From the cell containing the given text, extract its center point as (x, y) coordinate. 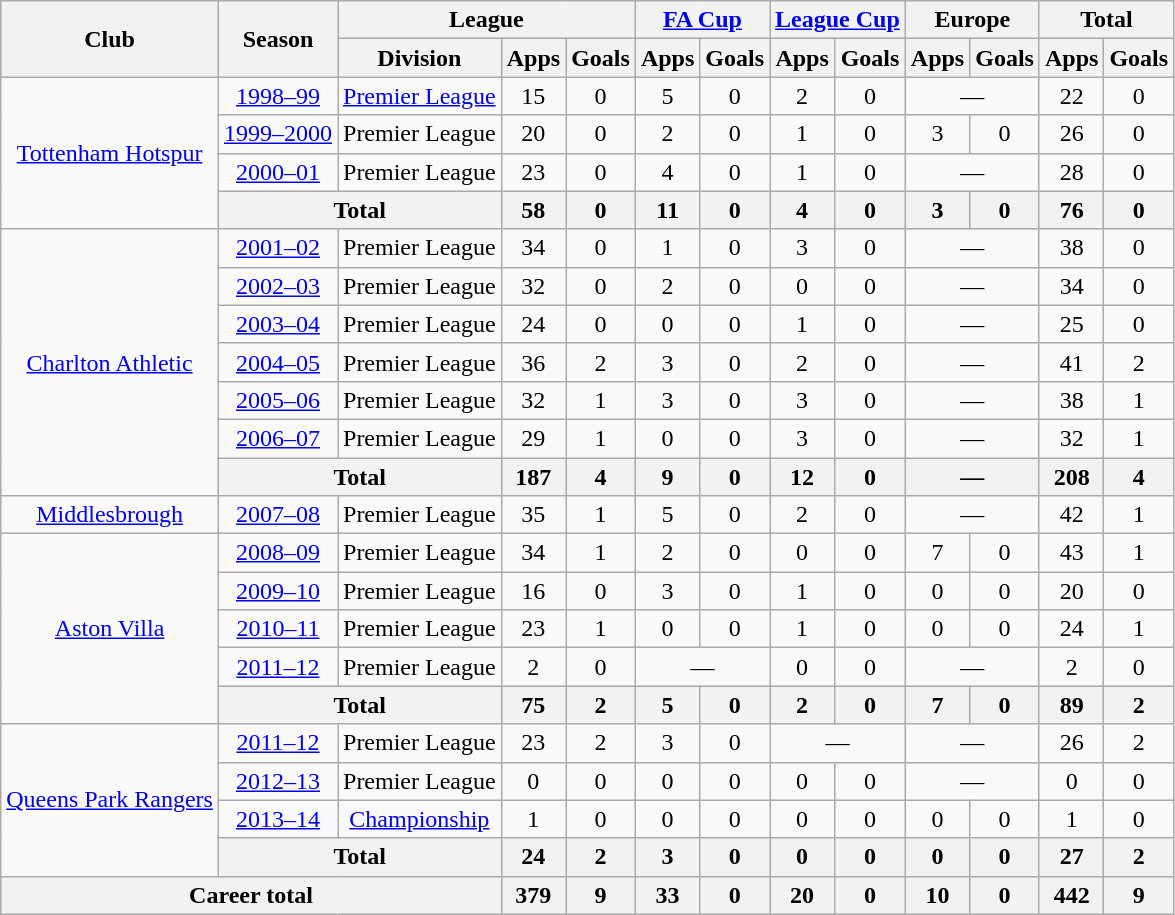
89 (1071, 705)
2012–13 (278, 781)
2001–02 (278, 248)
22 (1071, 96)
10 (937, 895)
42 (1071, 515)
Charlton Athletic (110, 362)
Division (420, 58)
33 (667, 895)
43 (1071, 553)
2003–04 (278, 324)
Championship (420, 819)
Middlesbrough (110, 515)
2010–11 (278, 629)
Aston Villa (110, 629)
2005–06 (278, 400)
25 (1071, 324)
League Cup (838, 20)
Queens Park Rangers (110, 800)
2004–05 (278, 362)
2002–03 (278, 286)
11 (667, 210)
2013–14 (278, 819)
Season (278, 39)
2008–09 (278, 553)
28 (1071, 172)
2007–08 (278, 515)
1999–2000 (278, 134)
Tottenham Hotspur (110, 153)
2000–01 (278, 172)
Club (110, 39)
12 (802, 477)
15 (533, 96)
29 (533, 438)
Europe (972, 20)
16 (533, 591)
27 (1071, 857)
208 (1071, 477)
75 (533, 705)
379 (533, 895)
442 (1071, 895)
187 (533, 477)
2006–07 (278, 438)
36 (533, 362)
League (487, 20)
2009–10 (278, 591)
35 (533, 515)
FA Cup (702, 20)
Career total (251, 895)
76 (1071, 210)
58 (533, 210)
41 (1071, 362)
1998–99 (278, 96)
